Extract the [X, Y] coordinate from the center of the cell holding the provided text.  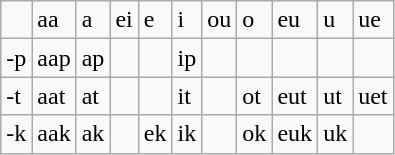
ut [336, 96]
aak [54, 134]
ei [124, 20]
ak [93, 134]
uk [336, 134]
aa [54, 20]
ap [93, 58]
-k [16, 134]
ou [220, 20]
aap [54, 58]
at [93, 96]
aat [54, 96]
-p [16, 58]
-t [16, 96]
ip [187, 58]
uet [373, 96]
o [254, 20]
ot [254, 96]
ok [254, 134]
e [155, 20]
eut [295, 96]
ue [373, 20]
u [336, 20]
ek [155, 134]
euk [295, 134]
a [93, 20]
eu [295, 20]
i [187, 20]
ik [187, 134]
it [187, 96]
